Detect which cell encompasses the target text, then output its [X, Y] center coordinate. 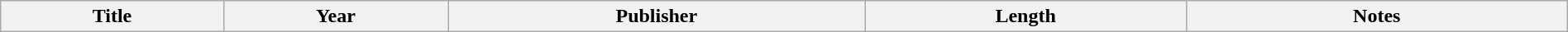
Publisher [657, 16]
Length [1025, 16]
Notes [1376, 16]
Year [336, 16]
Title [112, 16]
